Locate the cell with the specified text and output its [x, y] center coordinate. 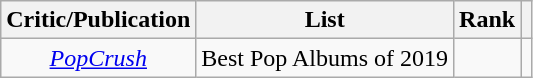
List [325, 20]
Best Pop Albums of 2019 [325, 58]
Critic/Publication [98, 20]
Rank [488, 20]
PopCrush [98, 58]
